Detect which cell encompasses the target text, then output its (X, Y) center coordinate. 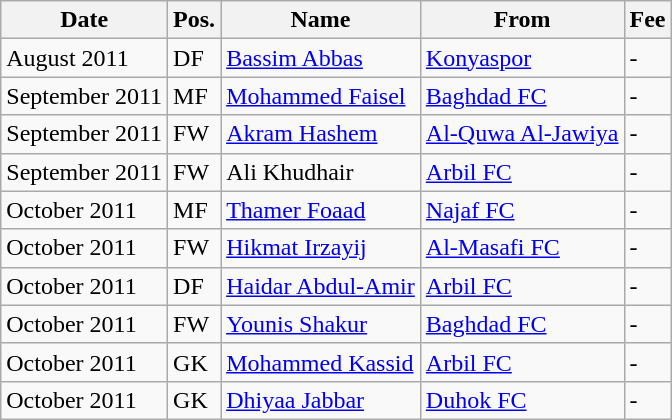
Younis Shakur (321, 324)
August 2011 (84, 58)
Ali Khudhair (321, 172)
Hikmat Irzayij (321, 248)
Akram Hashem (321, 134)
Najaf FC (522, 210)
Duhok FC (522, 400)
Mohammed Kassid (321, 362)
Name (321, 20)
Fee (648, 20)
Al-Quwa Al-Jawiya (522, 134)
Al-Masafi FC (522, 248)
Dhiyaa Jabbar (321, 400)
Bassim Abbas (321, 58)
Pos. (194, 20)
Date (84, 20)
Haidar Abdul-Amir (321, 286)
Konyaspor (522, 58)
From (522, 20)
Mohammed Faisel (321, 96)
Thamer Foaad (321, 210)
